Determine the (x, y) coordinate at the center of the cell enclosing the given text.  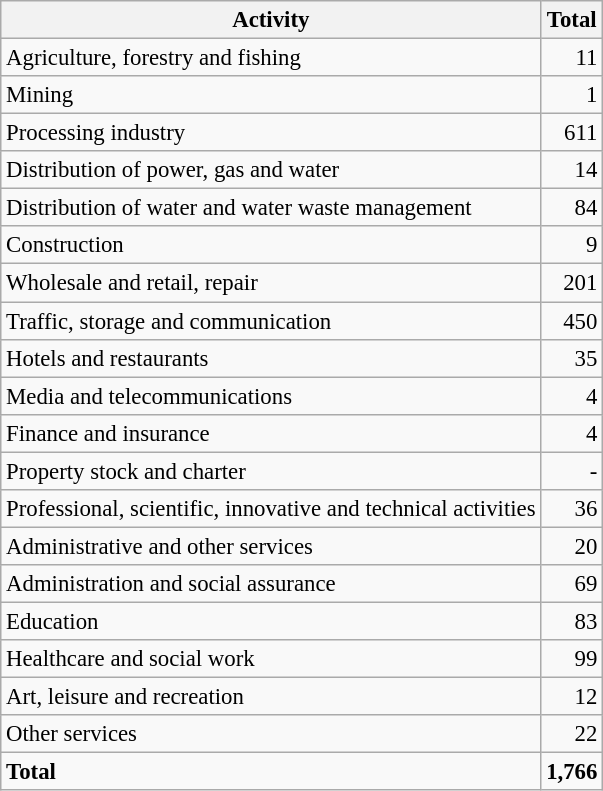
Other services (271, 734)
36 (572, 509)
Wholesale and retail, repair (271, 283)
Distribution of water and water waste management (271, 208)
Administration and social assurance (271, 584)
Agriculture, forestry and fishing (271, 58)
22 (572, 734)
1,766 (572, 772)
11 (572, 58)
Distribution of power, gas and water (271, 170)
14 (572, 170)
Property stock and charter (271, 471)
Hotels and restaurants (271, 358)
Traffic, storage and communication (271, 321)
201 (572, 283)
84 (572, 208)
Construction (271, 245)
1 (572, 95)
35 (572, 358)
Administrative and other services (271, 546)
9 (572, 245)
Mining (271, 95)
Professional, scientific, innovative and technical activities (271, 509)
69 (572, 584)
Healthcare and social work (271, 659)
Education (271, 621)
611 (572, 133)
- (572, 471)
20 (572, 546)
Activity (271, 20)
Art, leisure and recreation (271, 697)
12 (572, 697)
Media and telecommunications (271, 396)
450 (572, 321)
Finance and insurance (271, 433)
Processing industry (271, 133)
99 (572, 659)
83 (572, 621)
